For the text-containing cell, return its midpoint in [X, Y] coordinate format. 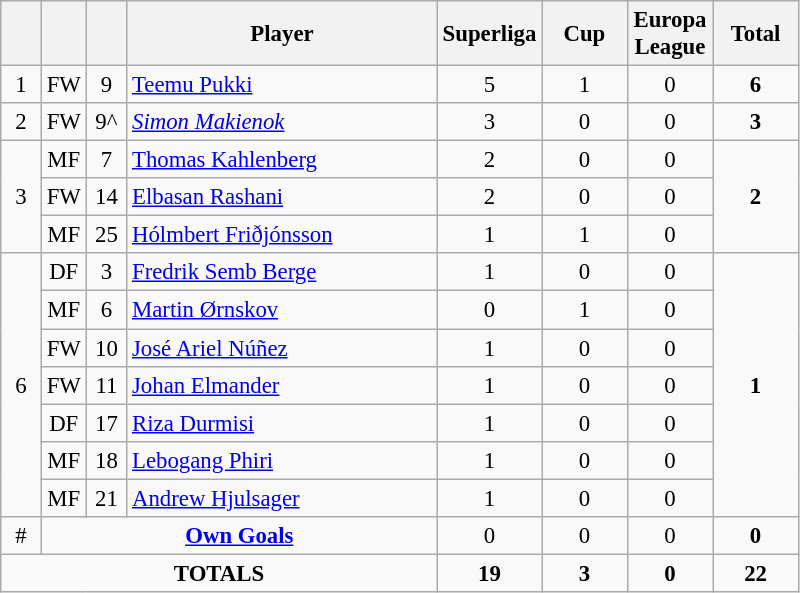
11 [106, 385]
21 [106, 498]
Teemu Pukki [282, 85]
Europa League [670, 34]
Thomas Kahlenberg [282, 160]
Own Goals [239, 536]
Andrew Hjulsager [282, 498]
Fredrik Semb Berge [282, 273]
10 [106, 348]
7 [106, 160]
18 [106, 460]
Cup [585, 34]
14 [106, 197]
17 [106, 423]
22 [756, 573]
Total [756, 34]
Johan Elmander [282, 385]
25 [106, 235]
9 [106, 85]
Elbasan Rashani [282, 197]
TOTALS [220, 573]
Martin Ørnskov [282, 310]
# [22, 536]
Hólmbert Friðjónsson [282, 235]
Superliga [489, 34]
19 [489, 573]
Simon Makienok [282, 122]
Riza Durmisi [282, 423]
José Ariel Núñez [282, 348]
Player [282, 34]
9^ [106, 122]
5 [489, 85]
Lebogang Phiri [282, 460]
